Find where the given text appears and provide that cell's center as (x, y) coordinate. 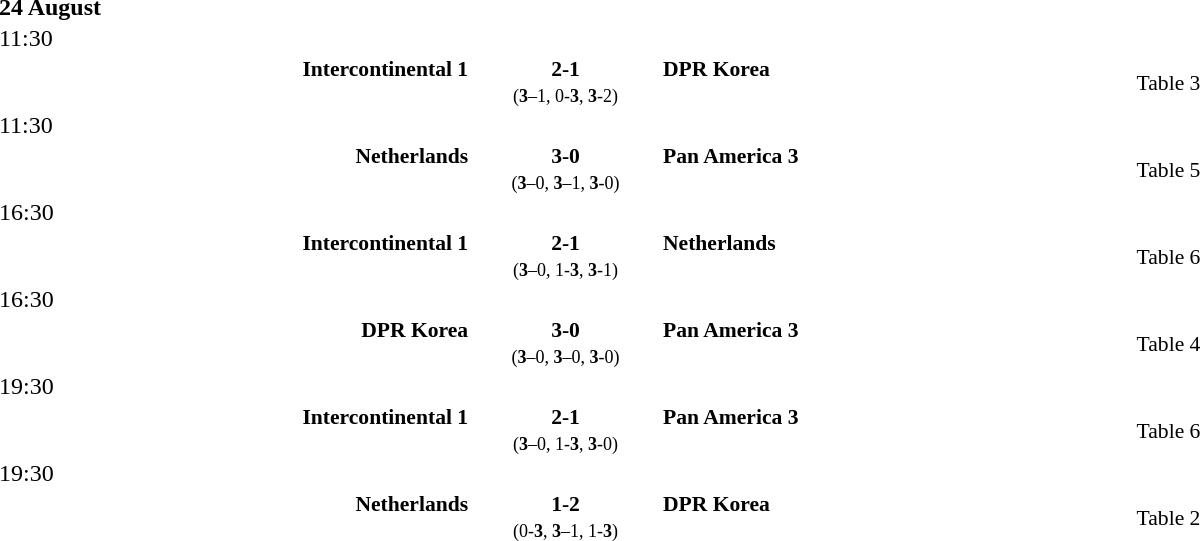
Netherlands (897, 256)
2-1 (3–1, 0-3, 3-2) (566, 82)
2-1 (3–0, 1-3, 3-0) (566, 430)
DPR Korea (897, 82)
3-0 (3–0, 3–1, 3-0) (566, 169)
2-1 (3–0, 1-3, 3-1) (566, 256)
3-0 (3–0, 3–0, 3-0) (566, 343)
